Scan for the cell matching the given text and deliver its (x, y) coordinate at center. 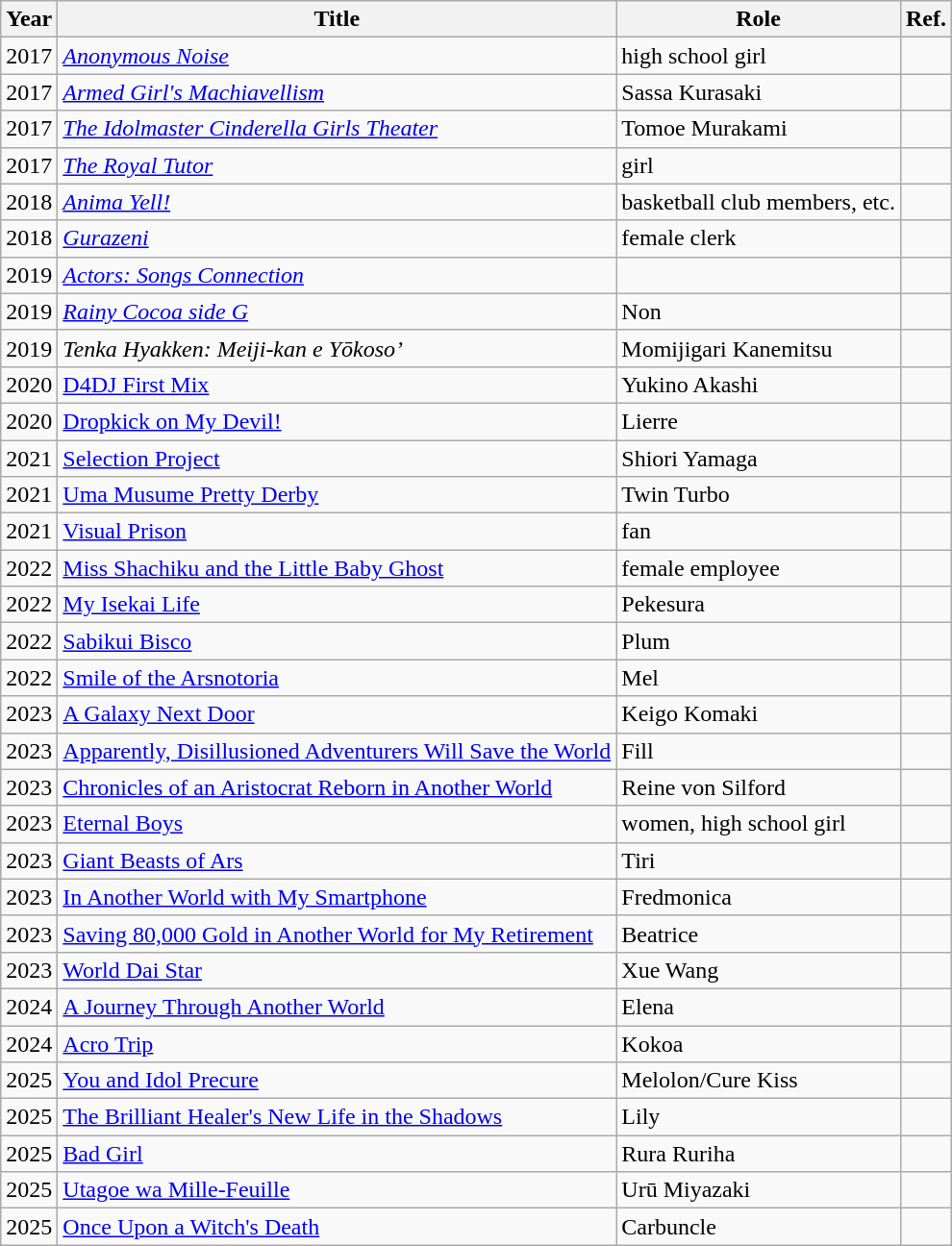
World Dai Star (337, 970)
Tenka Hyakken: Meiji-kan e Yōkoso’ (337, 348)
Fredmonica (759, 897)
Urū Miyazaki (759, 1190)
Anonymous Noise (337, 56)
Miss Shachiku and the Little Baby Ghost (337, 568)
Fill (759, 751)
Elena (759, 1007)
Sabikui Bisco (337, 641)
Xue Wang (759, 970)
Lierre (759, 421)
Selection Project (337, 459)
Title (337, 19)
Twin Turbo (759, 495)
Apparently, Disillusioned Adventurers Will Save the World (337, 751)
Beatrice (759, 934)
The Idolmaster Cinderella Girls Theater (337, 129)
A Journey Through Another World (337, 1007)
My Isekai Life (337, 605)
Rainy Cocoa side G (337, 311)
Sassa Kurasaki (759, 92)
Tiri (759, 860)
A Galaxy Next Door (337, 714)
Giant Beasts of Ars (337, 860)
Bad Girl (337, 1154)
Armed Girl's Machiavellism (337, 92)
Tomoe Murakami (759, 129)
Eternal Boys (337, 824)
Keigo Komaki (759, 714)
high school girl (759, 56)
Reine von Silford (759, 787)
Dropkick on My Devil! (337, 421)
Momijigari Kanemitsu (759, 348)
Anima Yell! (337, 202)
Utagoe wa Mille-Feuille (337, 1190)
The Royal Tutor (337, 165)
Melolon/Cure Kiss (759, 1081)
female employee (759, 568)
Visual Prison (337, 532)
In Another World with My Smartphone (337, 897)
Once Upon a Witch's Death (337, 1227)
Ref. (925, 19)
Yukino Akashi (759, 385)
Mel (759, 678)
Acro Trip (337, 1043)
Gurazeni (337, 238)
Actors: Songs Connection (337, 275)
Plum (759, 641)
Chronicles of an Aristocrat Reborn in Another World (337, 787)
basketball club members, etc. (759, 202)
Lily (759, 1117)
Carbuncle (759, 1227)
The Brilliant Healer's New Life in the Shadows (337, 1117)
women, high school girl (759, 824)
female clerk (759, 238)
You and Idol Precure (337, 1081)
Smile of the Arsnotoria (337, 678)
fan (759, 532)
Uma Musume Pretty Derby (337, 495)
Shiori Yamaga (759, 459)
Rura Ruriha (759, 1154)
Saving 80,000 Gold in Another World for My Retirement (337, 934)
Year (29, 19)
D4DJ First Mix (337, 385)
Non (759, 311)
Role (759, 19)
girl (759, 165)
Pekesura (759, 605)
Kokoa (759, 1043)
